Search for the cell housing the specified text and yield its (X, Y) center coordinate. 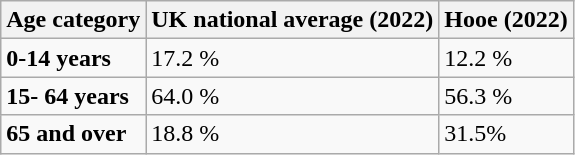
15- 64 years (74, 96)
18.8 % (292, 134)
0-14 years (74, 58)
17.2 % (292, 58)
UK national average (2022) (292, 20)
56.3 % (506, 96)
31.5% (506, 134)
12.2 % (506, 58)
Hooe (2022) (506, 20)
Age category (74, 20)
64.0 % (292, 96)
65 and over (74, 134)
